Extract the (x, y) coordinate from the center of the cell holding the provided text.  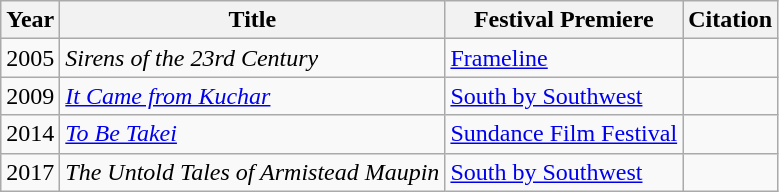
Sirens of the 23rd Century (252, 58)
The Untold Tales of Armistead Maupin (252, 172)
2005 (30, 58)
Festival Premiere (564, 20)
Frameline (564, 58)
Citation (730, 20)
To Be Takei (252, 134)
It Came from Kuchar (252, 96)
2009 (30, 96)
Sundance Film Festival (564, 134)
2014 (30, 134)
Title (252, 20)
Year (30, 20)
2017 (30, 172)
